Scan for the cell matching the given text and deliver its [x, y] coordinate at center. 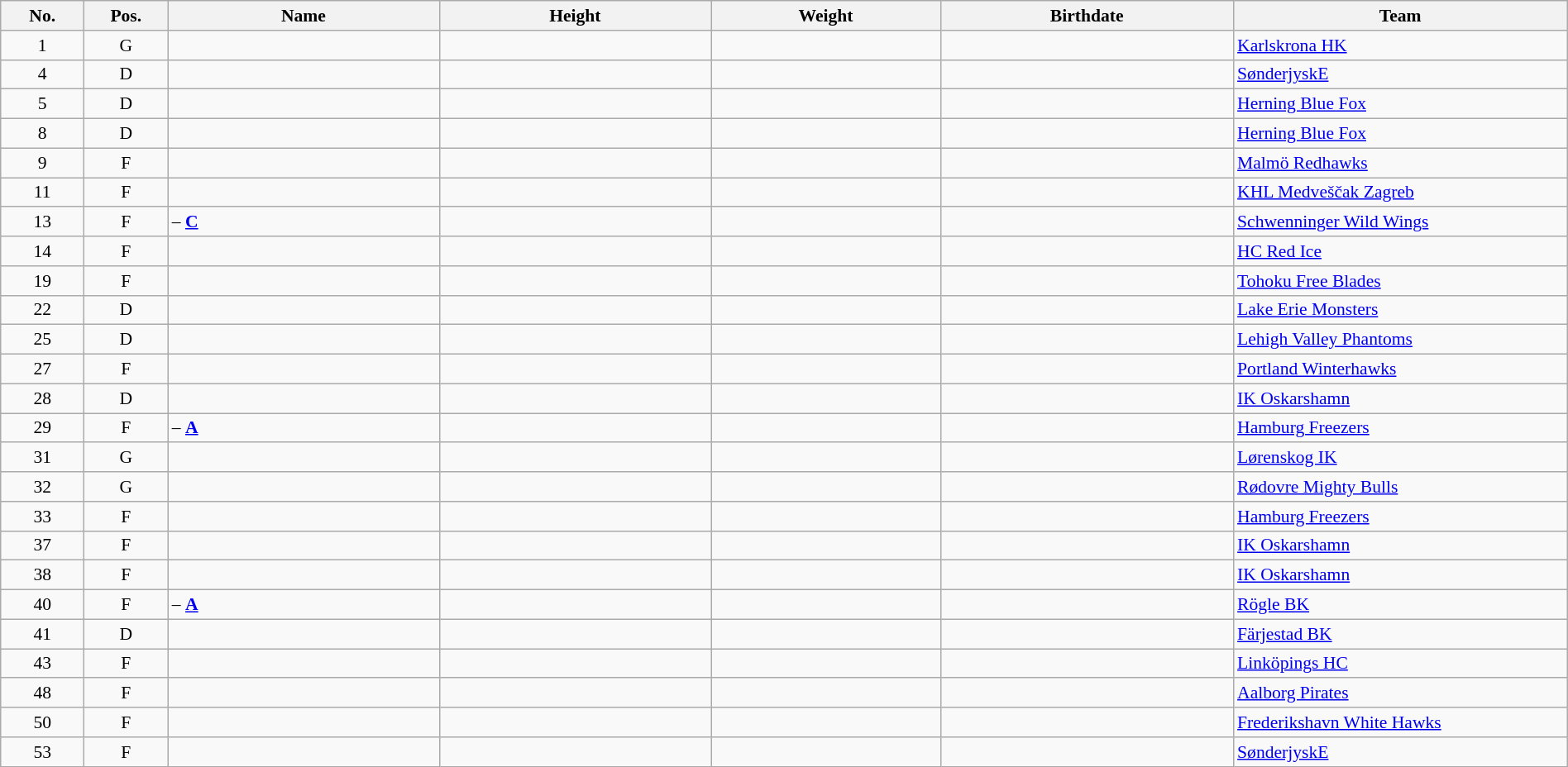
53 [43, 752]
5 [43, 104]
22 [43, 310]
Lehigh Valley Phantoms [1400, 340]
Rødovre Mighty Bulls [1400, 487]
9 [43, 163]
13 [43, 222]
14 [43, 251]
50 [43, 722]
Malmö Redhawks [1400, 163]
8 [43, 134]
40 [43, 605]
25 [43, 340]
Frederikshavn White Hawks [1400, 722]
48 [43, 693]
33 [43, 517]
29 [43, 428]
Aalborg Pirates [1400, 693]
Rögle BK [1400, 605]
37 [43, 545]
Name [304, 16]
11 [43, 193]
41 [43, 634]
19 [43, 281]
1 [43, 45]
No. [43, 16]
27 [43, 369]
43 [43, 664]
Birthdate [1087, 16]
Pos. [126, 16]
Team [1400, 16]
Height [575, 16]
Linköpings HC [1400, 664]
– C [304, 222]
38 [43, 575]
Färjestad BK [1400, 634]
Karlskrona HK [1400, 45]
4 [43, 74]
Tohoku Free Blades [1400, 281]
HC Red Ice [1400, 251]
28 [43, 398]
Portland Winterhawks [1400, 369]
Lake Erie Monsters [1400, 310]
Weight [826, 16]
31 [43, 458]
Lørenskog IK [1400, 458]
Schwenninger Wild Wings [1400, 222]
KHL Medveščak Zagreb [1400, 193]
32 [43, 487]
